Detect which cell encompasses the target text, then output its (x, y) center coordinate. 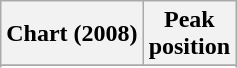
Chart (2008) (72, 34)
Peakposition (189, 34)
